Return the (x, y) coordinate for the center point of the cell that contains the specified text.  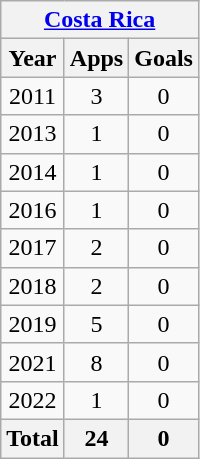
Total (33, 438)
2013 (33, 134)
2019 (33, 324)
3 (96, 96)
5 (96, 324)
Costa Rica (100, 20)
2011 (33, 96)
8 (96, 362)
2018 (33, 286)
Goals (164, 58)
2014 (33, 172)
2017 (33, 248)
Year (33, 58)
2021 (33, 362)
2016 (33, 210)
2022 (33, 400)
24 (96, 438)
Apps (96, 58)
